Pinpoint the cell where the given text exists, returning its (x, y) midpoint coordinate. 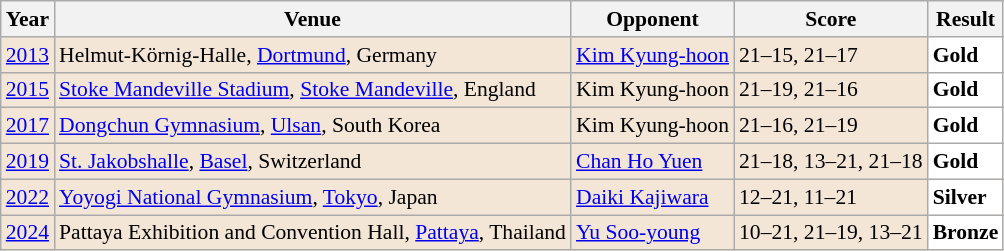
Result (966, 19)
21–18, 13–21, 21–18 (831, 162)
Yoyogi National Gymnasium, Tokyo, Japan (312, 197)
2017 (28, 126)
2013 (28, 55)
2024 (28, 233)
Venue (312, 19)
Score (831, 19)
Pattaya Exhibition and Convention Hall, Pattaya, Thailand (312, 233)
2022 (28, 197)
Opponent (652, 19)
Helmut-Körnig-Halle, Dortmund, Germany (312, 55)
2019 (28, 162)
Yu Soo-young (652, 233)
21–19, 21–16 (831, 90)
Daiki Kajiwara (652, 197)
Bronze (966, 233)
21–16, 21–19 (831, 126)
Chan Ho Yuen (652, 162)
Stoke Mandeville Stadium, Stoke Mandeville, England (312, 90)
Year (28, 19)
Dongchun Gymnasium, Ulsan, South Korea (312, 126)
10–21, 21–19, 13–21 (831, 233)
2015 (28, 90)
St. Jakobshalle, Basel, Switzerland (312, 162)
21–15, 21–17 (831, 55)
12–21, 11–21 (831, 197)
Silver (966, 197)
